Pinpoint the cell where the given text exists, returning its (x, y) midpoint coordinate. 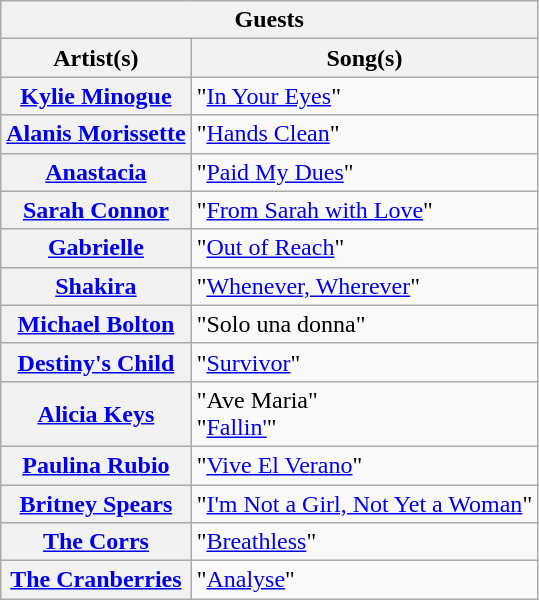
"Paid My Dues" (364, 172)
The Corrs (96, 542)
Michael Bolton (96, 324)
Guests (270, 20)
Destiny's Child (96, 362)
Gabrielle (96, 248)
"Whenever, Wherever" (364, 286)
Anastacia (96, 172)
Alanis Morissette (96, 134)
"Analyse" (364, 580)
"Ave Maria" "Fallin'" (364, 414)
"In Your Eyes" (364, 96)
Song(s) (364, 58)
"I'm Not a Girl, Not Yet a Woman" (364, 503)
Sarah Connor (96, 210)
Kylie Minogue (96, 96)
Paulina Rubio (96, 465)
"Vive El Verano" (364, 465)
Britney Spears (96, 503)
"Solo una donna" (364, 324)
Artist(s) (96, 58)
Shakira (96, 286)
"Breathless" (364, 542)
"Hands Clean" (364, 134)
Alicia Keys (96, 414)
The Cranberries (96, 580)
"From Sarah with Love" (364, 210)
"Out of Reach" (364, 248)
"Survivor" (364, 362)
